Search for the cell housing the specified text and yield its [X, Y] center coordinate. 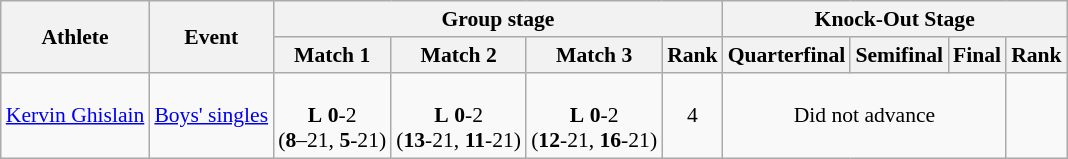
Kervin Ghislain [76, 116]
Group stage [498, 19]
Event [211, 36]
Boys' singles [211, 116]
Did not advance [864, 116]
L 0-2 (8–21, 5-21) [332, 116]
L 0-2 (13-21, 11-21) [458, 116]
4 [692, 116]
Semifinal [899, 55]
Match 1 [332, 55]
Knock-Out Stage [895, 19]
Match 3 [594, 55]
L 0-2 (12-21, 16-21) [594, 116]
Final [977, 55]
Match 2 [458, 55]
Quarterfinal [787, 55]
Athlete [76, 36]
